Provide the (X, Y) coordinate of the cell's center where the given text is located.  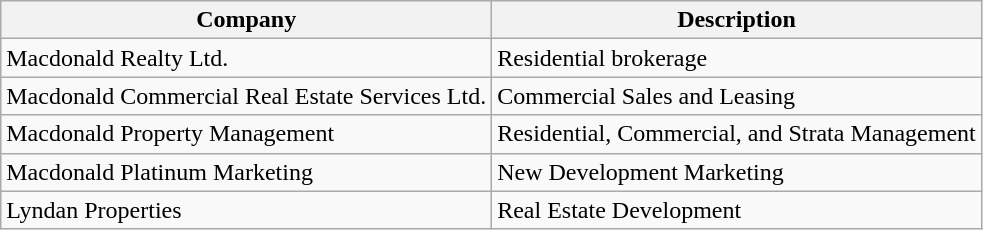
Macdonald Property Management (246, 134)
New Development Marketing (737, 172)
Macdonald Realty Ltd. (246, 58)
Lyndan Properties (246, 210)
Residential brokerage (737, 58)
Residential, Commercial, and Strata Management (737, 134)
Macdonald Platinum Marketing (246, 172)
Macdonald Commercial Real Estate Services Ltd. (246, 96)
Description (737, 20)
Real Estate Development (737, 210)
Commercial Sales and Leasing (737, 96)
Company (246, 20)
